Provide the (x, y) coordinate of the cell's center where the given text is located.  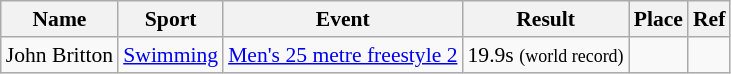
Name (60, 19)
Sport (170, 19)
19.9s (world record) (546, 55)
Ref (709, 19)
Place (658, 19)
Men's 25 metre freestyle 2 (342, 55)
John Britton (60, 55)
Event (342, 19)
Swimming (170, 55)
Result (546, 19)
